From the cell containing the given text, extract its center point as (x, y) coordinate. 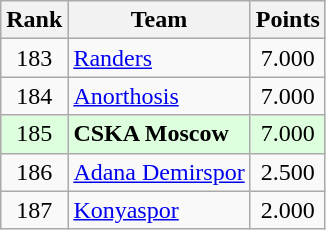
2.000 (288, 210)
Adana Demirspor (159, 172)
Points (288, 20)
Randers (159, 58)
Team (159, 20)
Konyaspor (159, 210)
Rank (34, 20)
184 (34, 96)
187 (34, 210)
185 (34, 134)
186 (34, 172)
Anorthosis (159, 96)
2.500 (288, 172)
CSKA Moscow (159, 134)
183 (34, 58)
